Search for the cell housing the specified text and yield its (X, Y) center coordinate. 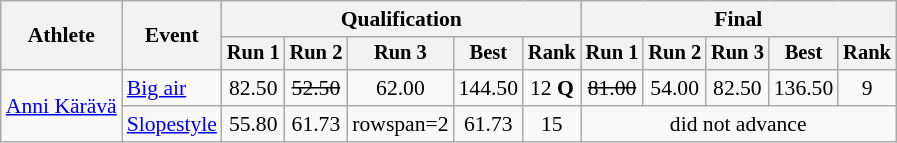
Athlete (62, 36)
Event (172, 36)
9 (867, 88)
136.50 (804, 88)
Slopestyle (172, 124)
62.00 (400, 88)
Big air (172, 88)
did not advance (738, 124)
15 (552, 124)
Anni Kärävä (62, 106)
81.00 (612, 88)
Qualification (402, 19)
54.00 (674, 88)
55.80 (254, 124)
12 Q (552, 88)
144.50 (488, 88)
Final (738, 19)
52.50 (316, 88)
rowspan=2 (400, 124)
